For the text-containing cell, return its midpoint in (x, y) coordinate format. 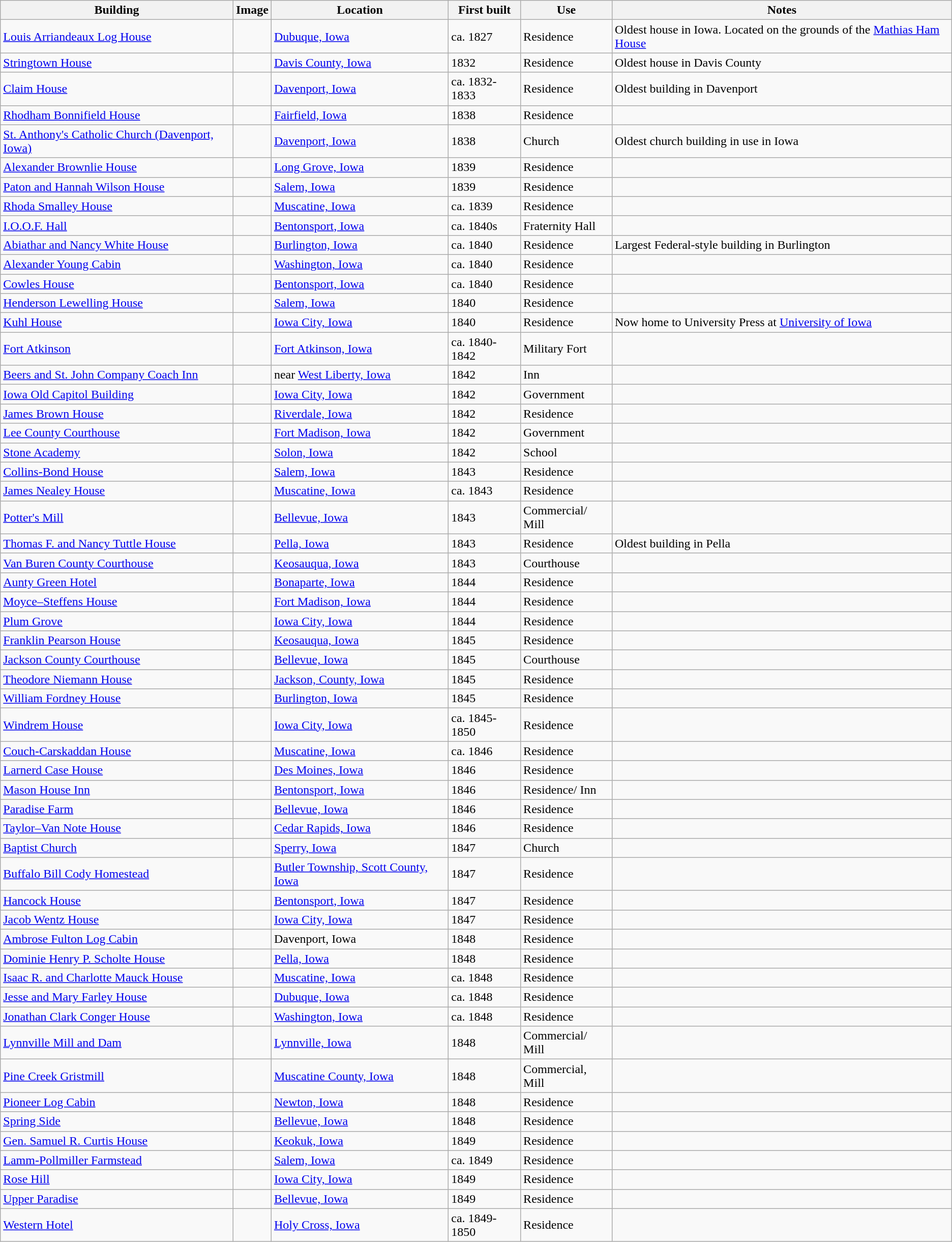
Kuhl House (117, 323)
Commercial, Mill (567, 1076)
Use (567, 10)
Ambrose Fulton Log Cabin (117, 939)
Larnerd Case House (117, 770)
Fairfield, Iowa (360, 115)
Hancock House (117, 900)
Jonathan Clark Conger House (117, 1017)
Spring Side (117, 1121)
1832 (485, 63)
I.O.O.F. Hall (117, 225)
Oldest building in Davenport (782, 89)
Jackson, County, Iowa (360, 679)
Fraternity Hall (567, 225)
Now home to University Press at University of Iowa (782, 323)
Upper Paradise (117, 1199)
Cedar Rapids, Iowa (360, 828)
First built (485, 10)
Collins-Bond House (117, 472)
Jesse and Mary Farley House (117, 997)
Jacob Wentz House (117, 919)
Newton, Iowa (360, 1102)
Gen. Samuel R. Curtis House (117, 1141)
Iowa Old Capitol Building (117, 394)
Rhoda Smalley House (117, 206)
Residence/ Inn (567, 790)
Oldest house in Iowa. Located on the grounds of the Mathias Ham House (782, 37)
ca. 1839 (485, 206)
ca. 1846 (485, 751)
Windrem House (117, 725)
William Fordney House (117, 699)
Franklin Pearson House (117, 641)
Holy Cross, Iowa (360, 1225)
Lamm-Pollmiller Farmstead (117, 1160)
ca. 1849 (485, 1160)
Rhodham Bonnifield House (117, 115)
Plum Grove (117, 621)
Pioneer Log Cabin (117, 1102)
Paradise Farm (117, 809)
ca. 1849-1850 (485, 1225)
Baptist Church (117, 848)
School (567, 452)
Mason House Inn (117, 790)
Riverdale, Iowa (360, 414)
Lynnville, Iowa (360, 1043)
ca. 1827 (485, 37)
Henderson Lewelling House (117, 303)
Van Buren County Courthouse (117, 563)
Abiathar and Nancy White House (117, 245)
Alexander Young Cabin (117, 264)
St. Anthony's Catholic Church (Davenport, Iowa) (117, 141)
Taylor–Van Note House (117, 828)
Notes (782, 10)
Lee County Courthouse (117, 433)
Lynnville Mill and Dam (117, 1043)
Oldest church building in use in Iowa (782, 141)
Claim House (117, 89)
Couch-Carskaddan House (117, 751)
James Nealey House (117, 491)
Fort Atkinson (117, 349)
Dominie Henry P. Scholte House (117, 958)
Bonaparte, Iowa (360, 582)
Pine Creek Gristmill (117, 1076)
Thomas F. and Nancy Tuttle House (117, 543)
Solon, Iowa (360, 452)
Stone Academy (117, 452)
Alexander Brownlie House (117, 167)
Beers and St. John Company Coach Inn (117, 375)
Stringtown House (117, 63)
Keokuk, Iowa (360, 1141)
Building (117, 10)
Cowles House (117, 283)
Theodore Niemann House (117, 679)
Des Moines, Iowa (360, 770)
Location (360, 10)
Davis County, Iowa (360, 63)
Fort Atkinson, Iowa (360, 349)
Paton and Hannah Wilson House (117, 187)
Oldest building in Pella (782, 543)
Aunty Green Hotel (117, 582)
Long Grove, Iowa (360, 167)
Moyce–Steffens House (117, 601)
Buffalo Bill Cody Homestead (117, 874)
ca. 1845-1850 (485, 725)
Sperry, Iowa (360, 848)
Potter's Mill (117, 517)
Western Hotel (117, 1225)
Butler Township, Scott County, Iowa (360, 874)
ca. 1840-1842 (485, 349)
Largest Federal-style building in Burlington (782, 245)
Muscatine County, Iowa (360, 1076)
Military Fort (567, 349)
Rose Hill (117, 1179)
Inn (567, 375)
ca. 1843 (485, 491)
Image (252, 10)
James Brown House (117, 414)
near West Liberty, Iowa (360, 375)
ca. 1832-1833 (485, 89)
Isaac R. and Charlotte Mauck House (117, 978)
Jackson County Courthouse (117, 660)
ca. 1840s (485, 225)
Louis Arriandeaux Log House (117, 37)
Oldest house in Davis County (782, 63)
